Capture the cell that displays the provided text and extract its [x, y] central coordinate. 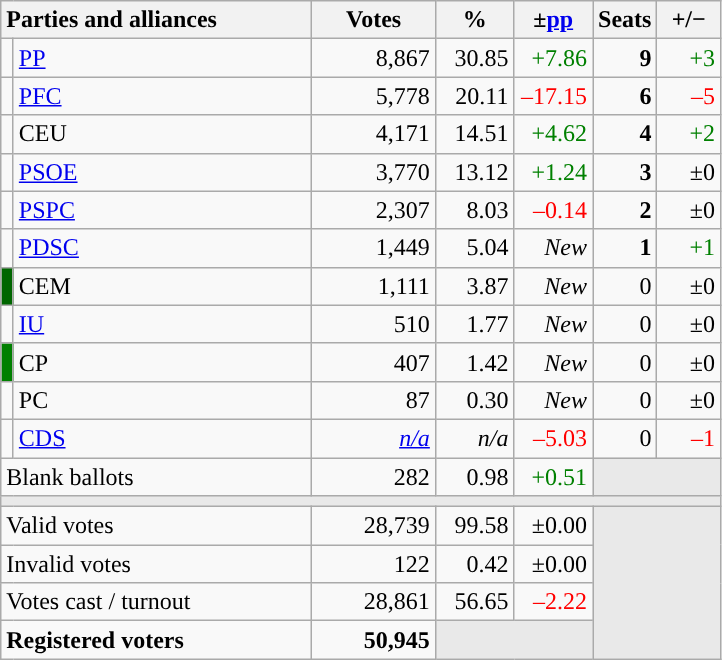
1.42 [474, 362]
1.77 [474, 324]
99.58 [474, 526]
PDSC [162, 248]
Votes cast / turnout [156, 602]
+/− [689, 20]
+0.51 [554, 477]
Blank ballots [156, 477]
0.98 [474, 477]
5,778 [374, 96]
2 [624, 210]
510 [374, 324]
Votes [374, 20]
PFC [162, 96]
407 [374, 362]
Seats [624, 20]
28,739 [374, 526]
–2.22 [554, 602]
9 [624, 58]
+1.24 [554, 172]
8.03 [474, 210]
Invalid votes [156, 564]
CEM [162, 286]
CDS [162, 438]
4,171 [374, 134]
–5 [689, 96]
8,867 [374, 58]
PSOE [162, 172]
+4.62 [554, 134]
28,861 [374, 602]
122 [374, 564]
PSPC [162, 210]
Registered voters [156, 640]
–1 [689, 438]
50,945 [374, 640]
±pp [554, 20]
56.65 [474, 602]
Valid votes [156, 526]
282 [374, 477]
IU [162, 324]
3 [624, 172]
% [474, 20]
+7.86 [554, 58]
PP [162, 58]
+2 [689, 134]
CEU [162, 134]
Parties and alliances [156, 20]
–0.14 [554, 210]
PC [162, 400]
4 [624, 134]
6 [624, 96]
13.12 [474, 172]
+3 [689, 58]
2,307 [374, 210]
1,449 [374, 248]
5.04 [474, 248]
–17.15 [554, 96]
30.85 [474, 58]
87 [374, 400]
+1 [689, 248]
3.87 [474, 286]
1 [624, 248]
14.51 [474, 134]
3,770 [374, 172]
20.11 [474, 96]
0.42 [474, 564]
1,111 [374, 286]
0.30 [474, 400]
CP [162, 362]
–5.03 [554, 438]
